Identify which cell holds the provided text, then report its [X, Y] central coordinate. 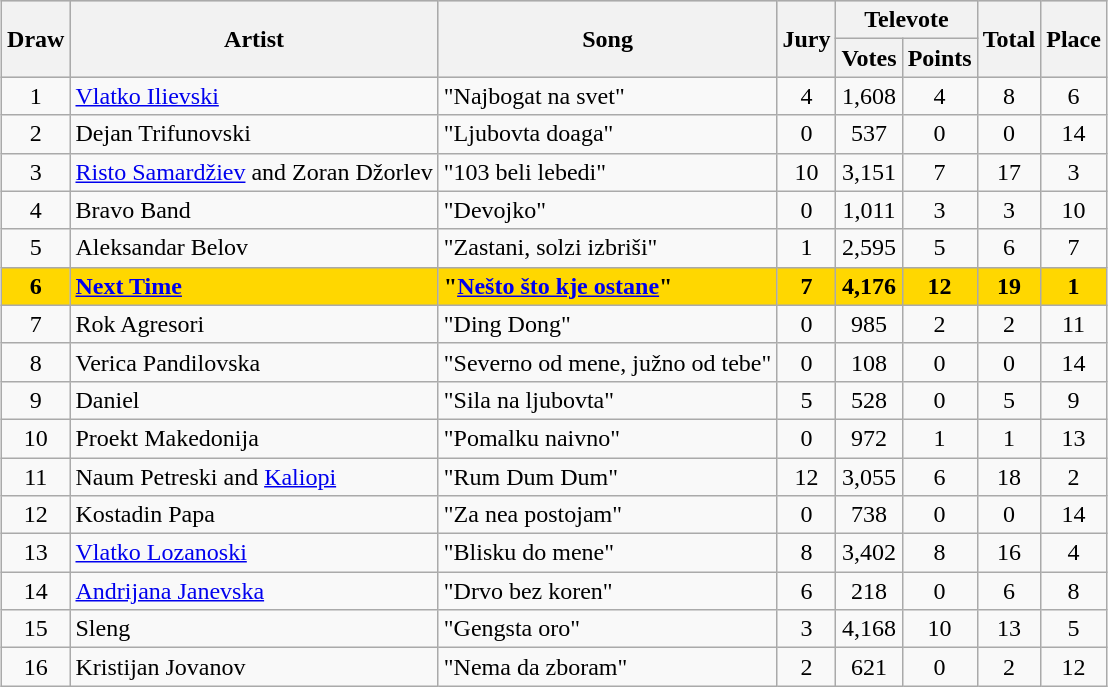
17 [1009, 172]
4,168 [869, 629]
"Drvo bez koren" [608, 591]
Kristijan Jovanov [254, 667]
Televote [906, 20]
"Nešto što kje ostane" [608, 286]
"Sila na ljubovta" [608, 400]
Place [1074, 39]
972 [869, 438]
"Gengsta oro" [608, 629]
537 [869, 134]
3,151 [869, 172]
"Najbogat na svet" [608, 96]
"103 beli lebedi" [608, 172]
"Blisku do mene" [608, 553]
"Devojko" [608, 210]
Total [1009, 39]
1,011 [869, 210]
Next Time [254, 286]
Votes [869, 58]
Dejan Trifunovski [254, 134]
"Pomalku naivno" [608, 438]
4,176 [869, 286]
Risto Samardžiev and Zoran Džorlev [254, 172]
19 [1009, 286]
738 [869, 515]
"Zastani, solzi izbriši" [608, 248]
Kostadin Papa [254, 515]
18 [1009, 477]
528 [869, 400]
Naum Petreski and Kaliopi [254, 477]
"Ding Dong" [608, 324]
3,402 [869, 553]
Vlatko Ilievski [254, 96]
"Severno od mene, južno od tebe" [608, 362]
Verica Pandilovska [254, 362]
"Ljubovta doaga" [608, 134]
2,595 [869, 248]
Aleksandar Belov [254, 248]
Daniel [254, 400]
Proekt Makedonija [254, 438]
"Rum Dum Dum" [608, 477]
Song [608, 39]
1,608 [869, 96]
Andrijana Janevska [254, 591]
Jury [806, 39]
Points [940, 58]
Artist [254, 39]
15 [36, 629]
3,055 [869, 477]
108 [869, 362]
Vlatko Lozanoski [254, 553]
Bravo Band [254, 210]
218 [869, 591]
"Za nea postojam" [608, 515]
Draw [36, 39]
"Nema da zboram" [608, 667]
985 [869, 324]
621 [869, 667]
Sleng [254, 629]
Rok Agresori [254, 324]
